Return the [X, Y] coordinate for the center point of the cell that contains the specified text.  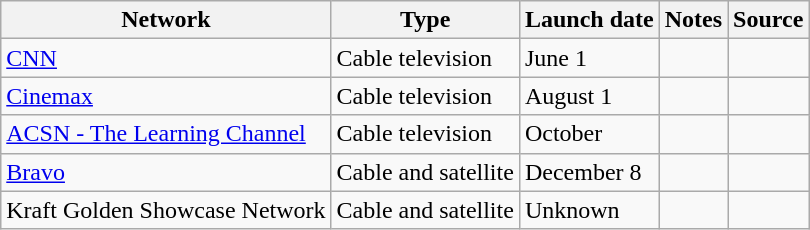
Launch date [589, 20]
December 8 [589, 172]
Cinemax [166, 96]
ACSN - The Learning Channel [166, 134]
Unknown [589, 210]
October [589, 134]
Type [425, 20]
Notes [693, 20]
Source [768, 20]
August 1 [589, 96]
Bravo [166, 172]
Kraft Golden Showcase Network [166, 210]
CNN [166, 58]
Network [166, 20]
June 1 [589, 58]
